Locate the cell with the specified text and output its (X, Y) center coordinate. 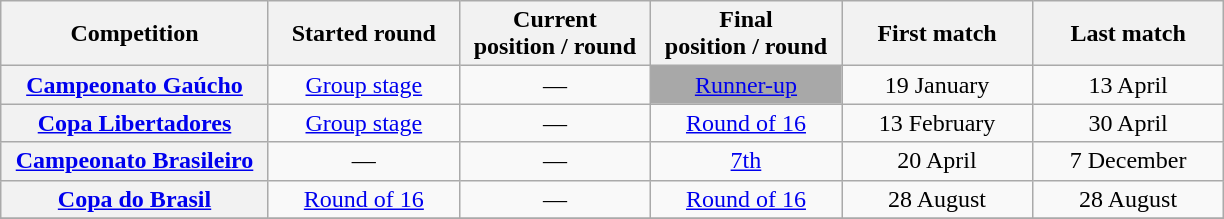
13 February (938, 123)
Copa do Brasil (135, 199)
Competition (135, 34)
19 January (938, 85)
13 April (1128, 85)
Campeonato Gaúcho (135, 85)
Copa Libertadores (135, 123)
Last match (1128, 34)
Runner-up (746, 85)
30 April (1128, 123)
Finalposition / round (746, 34)
Started round (364, 34)
First match (938, 34)
20 April (938, 161)
Currentposition / round (554, 34)
7 December (1128, 161)
Campeonato Brasileiro (135, 161)
7th (746, 161)
